Capture the cell that displays the provided text and extract its [X, Y] central coordinate. 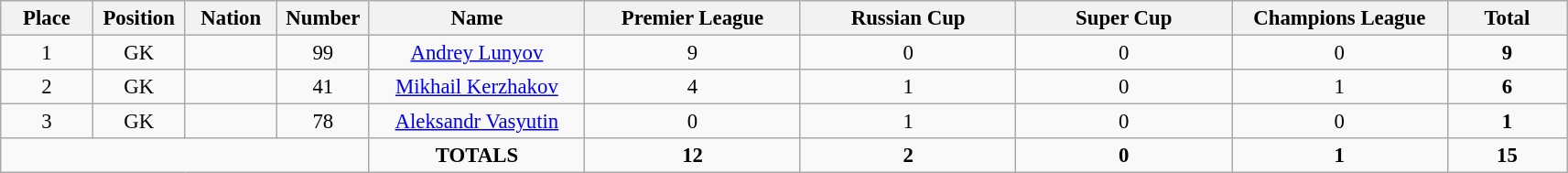
Champions League [1340, 18]
Position [139, 18]
12 [693, 156]
Total [1507, 18]
Premier League [693, 18]
6 [1507, 87]
Andrey Lunyov [477, 53]
Super Cup [1124, 18]
Place [48, 18]
15 [1507, 156]
4 [693, 87]
Aleksandr Vasyutin [477, 122]
78 [324, 122]
Mikhail Kerzhakov [477, 87]
TOTALS [477, 156]
Name [477, 18]
3 [48, 122]
41 [324, 87]
Number [324, 18]
99 [324, 53]
Russian Cup [908, 18]
Nation [231, 18]
